Pinpoint the cell where the given text exists, returning its (x, y) midpoint coordinate. 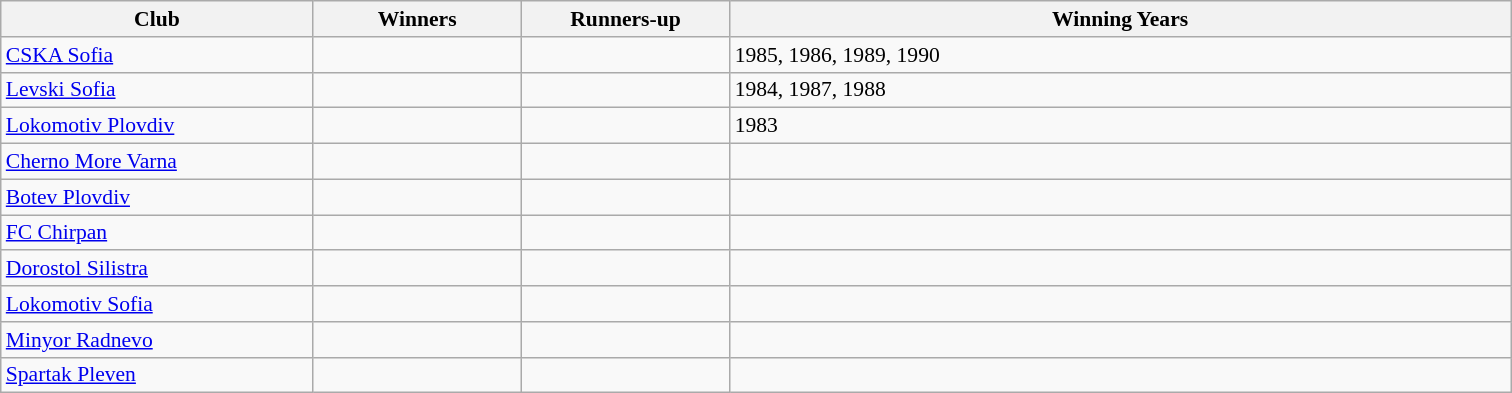
1984, 1987, 1988 (1120, 90)
Winners (417, 19)
Levski Sofia (157, 90)
Runners-up (625, 19)
Cherno More Varna (157, 162)
Botev Plovdiv (157, 197)
Lokomotiv Sofia (157, 304)
Minyor Radnevo (157, 340)
1983 (1120, 126)
Winning Years (1120, 19)
Spartak Pleven (157, 375)
Lokomotiv Plovdiv (157, 126)
CSKA Sofia (157, 55)
Dorostol Silistra (157, 269)
Club (157, 19)
1985, 1986, 1989, 1990 (1120, 55)
FC Chirpan (157, 233)
